Return the (x, y) coordinate for the center point of the cell that contains the specified text.  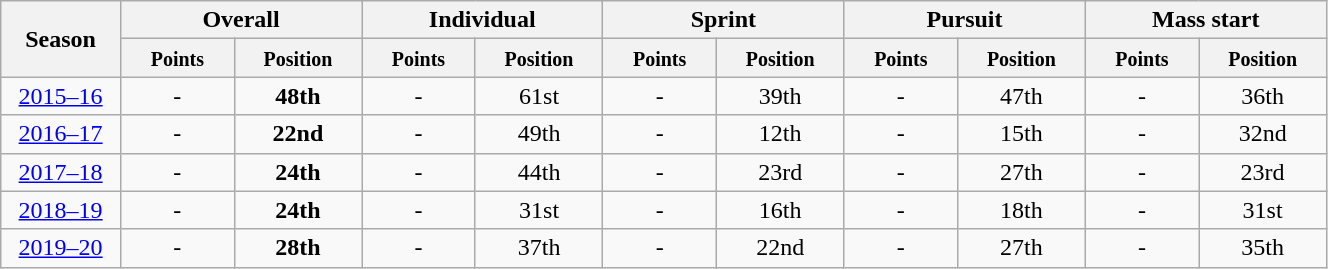
2018–19 (61, 210)
39th (780, 96)
Individual (482, 20)
47th (1022, 96)
44th (538, 172)
32nd (1263, 134)
Season (61, 39)
2016–17 (61, 134)
Pursuit (964, 20)
28th (298, 248)
36th (1263, 96)
48th (298, 96)
15th (1022, 134)
16th (780, 210)
12th (780, 134)
Mass start (1206, 20)
35th (1263, 248)
49th (538, 134)
2015–16 (61, 96)
61st (538, 96)
Sprint (724, 20)
18th (1022, 210)
2019–20 (61, 248)
37th (538, 248)
2017–18 (61, 172)
Overall (240, 20)
